Search for the cell housing the specified text and yield its [x, y] center coordinate. 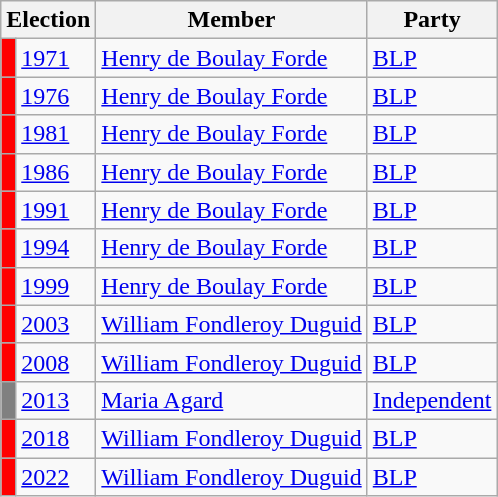
1994 [56, 248]
1991 [56, 210]
2018 [56, 438]
2008 [56, 362]
Independent [432, 400]
Party [432, 20]
1981 [56, 134]
2003 [56, 324]
1986 [56, 172]
2022 [56, 477]
1999 [56, 286]
1971 [56, 58]
Member [232, 20]
Maria Agard [232, 400]
2013 [56, 400]
Election [48, 20]
1976 [56, 96]
